Search for the cell housing the specified text and yield its (x, y) center coordinate. 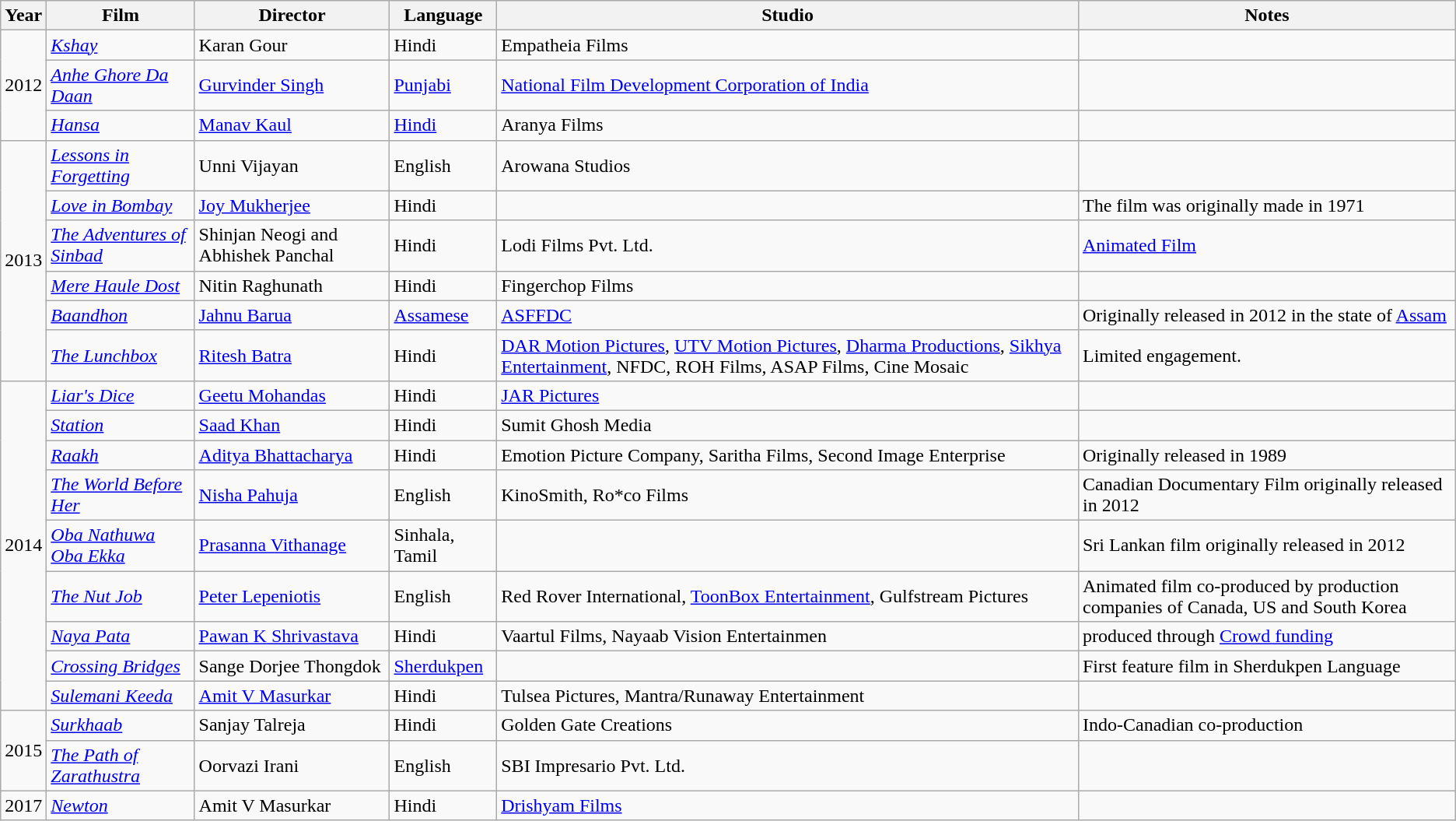
Raakh (121, 455)
Notes (1266, 16)
Sulemani Keeda (121, 696)
Limited engagement. (1266, 355)
2013 (23, 260)
The Lunchbox (121, 355)
First feature film in Sherdukpen Language (1266, 666)
Canadian Documentary Film originally released in 2012 (1266, 495)
Drishyam Films (788, 805)
Nitin Raghunath (292, 286)
Emotion Picture Company, Saritha Films, Second Image Enterprise (788, 455)
Gurvinder Singh (292, 86)
Studio (788, 16)
2014 (23, 546)
Peter Lepeniotis (292, 596)
Assamese (443, 315)
2015 (23, 750)
Shinjan Neogi and Abhishek Panchal (292, 246)
Oorvazi Irani (292, 766)
Language (443, 16)
Crossing Bridges (121, 666)
The Adventures of Sinbad (121, 246)
Newton (121, 805)
Lodi Films Pvt. Ltd. (788, 246)
The film was originally made in 1971 (1266, 205)
Sherdukpen (443, 666)
Indo-Canadian co-production (1266, 725)
Aditya Bhattacharya (292, 455)
Punjabi (443, 86)
2012 (23, 86)
SBI Impresario Pvt. Ltd. (788, 766)
The Nut Job (121, 596)
Originally released in 2012 in the state of Assam (1266, 315)
Baandhon (121, 315)
Hansa (121, 125)
Vaartul Films, Nayaab Vision Entertainmen (788, 637)
DAR Motion Pictures, UTV Motion Pictures, Dharma Productions, Sikhya Entertainment, NFDC, ROH Films, ASAP Films, Cine Mosaic (788, 355)
Animated film co-produced by production companies of Canada, US and South Korea (1266, 596)
Empatheia Films (788, 45)
Ritesh Batra (292, 355)
Nisha Pahuja (292, 495)
ASFFDC (788, 315)
KinoSmith, Ro*co Films (788, 495)
2017 (23, 805)
Oba Nathuwa Oba Ekka (121, 546)
Prasanna Vithanage (292, 546)
National Film Development Corporation of India (788, 86)
Unni Vijayan (292, 165)
Sanjay Talreja (292, 725)
The Path of Zarathustra (121, 766)
Tulsea Pictures, Mantra/Runaway Entertainment (788, 696)
Red Rover International, ToonBox Entertainment, Gulfstream Pictures (788, 596)
The World Before Her (121, 495)
Fingerchop Films (788, 286)
Film (121, 16)
produced through Crowd funding (1266, 637)
Year (23, 16)
Anhe Ghore Da Daan (121, 86)
Golden Gate Creations (788, 725)
Love in Bombay (121, 205)
JAR Pictures (788, 395)
Sumit Ghosh Media (788, 425)
Liar's Dice (121, 395)
Director (292, 16)
Joy Mukherjee (292, 205)
Arowana Studios (788, 165)
Surkhaab (121, 725)
Sri Lankan film originally released in 2012 (1266, 546)
Originally released in 1989 (1266, 455)
Karan Gour (292, 45)
Station (121, 425)
Sinhala, Tamil (443, 546)
Saad Khan (292, 425)
Aranya Films (788, 125)
Lessons in Forgetting (121, 165)
Kshay (121, 45)
Geetu Mohandas (292, 395)
Sange Dorjee Thongdok (292, 666)
Naya Pata (121, 637)
Jahnu Barua (292, 315)
Animated Film (1266, 246)
Mere Haule Dost (121, 286)
Pawan K Shrivastava (292, 637)
Manav Kaul (292, 125)
